Find where the given text appears and provide that cell's center as [x, y] coordinate. 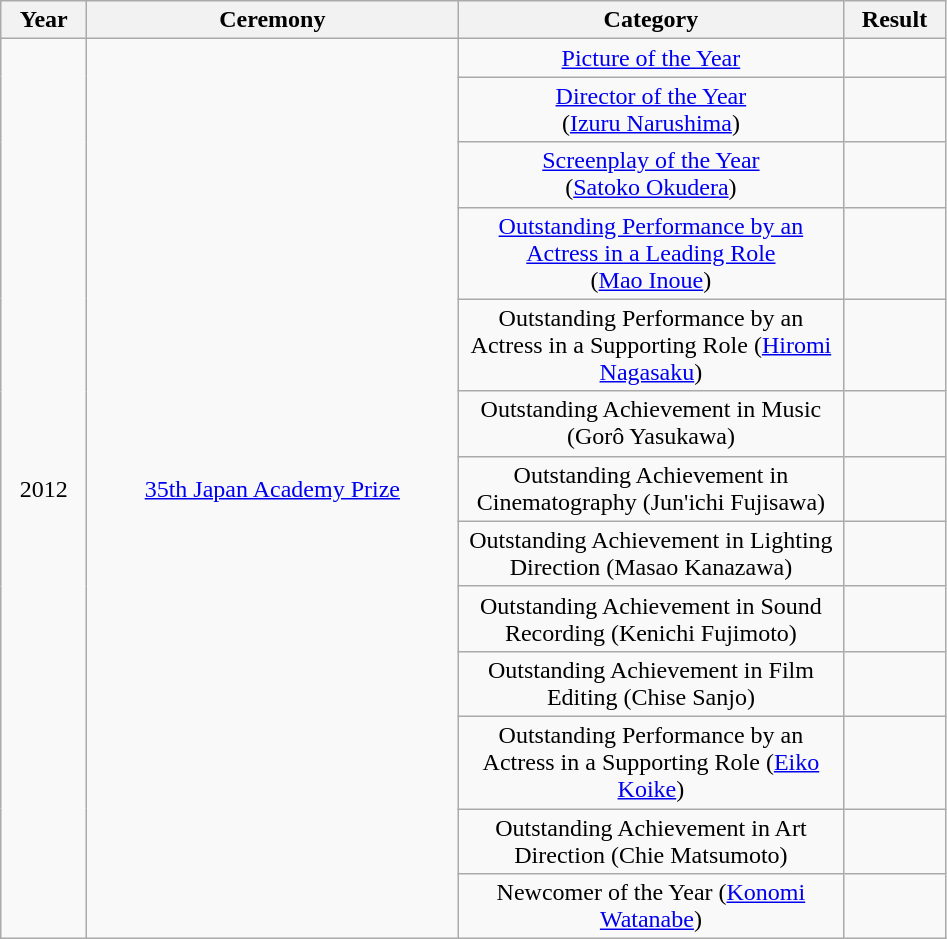
Outstanding Achievement in Art Direction (Chie Matsumoto) [651, 840]
Result [894, 20]
Outstanding Achievement in Cinematography (Jun'ichi Fujisawa) [651, 488]
Outstanding Achievement in Music (Gorô Yasukawa) [651, 424]
Year [44, 20]
Outstanding Achievement in Lighting Direction (Masao Kanazawa) [651, 554]
Newcomer of the Year (Konomi Watanabe) [651, 906]
35th Japan Academy Prize [272, 489]
Picture of the Year [651, 58]
Category [651, 20]
Screenplay of the Year (Satoko Okudera) [651, 174]
Outstanding Performance by an Actress in a Supporting Role (Hiromi Nagasaku) [651, 345]
Outstanding Performance by an Actress in a Leading Role (Mao Inoue) [651, 253]
Director of the Year (Izuru Narushima) [651, 110]
Outstanding Achievement in Sound Recording (Kenichi Fujimoto) [651, 618]
2012 [44, 489]
Outstanding Achievement in Film Editing (Chise Sanjo) [651, 684]
Outstanding Performance by an Actress in a Supporting Role (Eiko Koike) [651, 762]
Ceremony [272, 20]
